Capture the cell that displays the provided text and extract its [x, y] central coordinate. 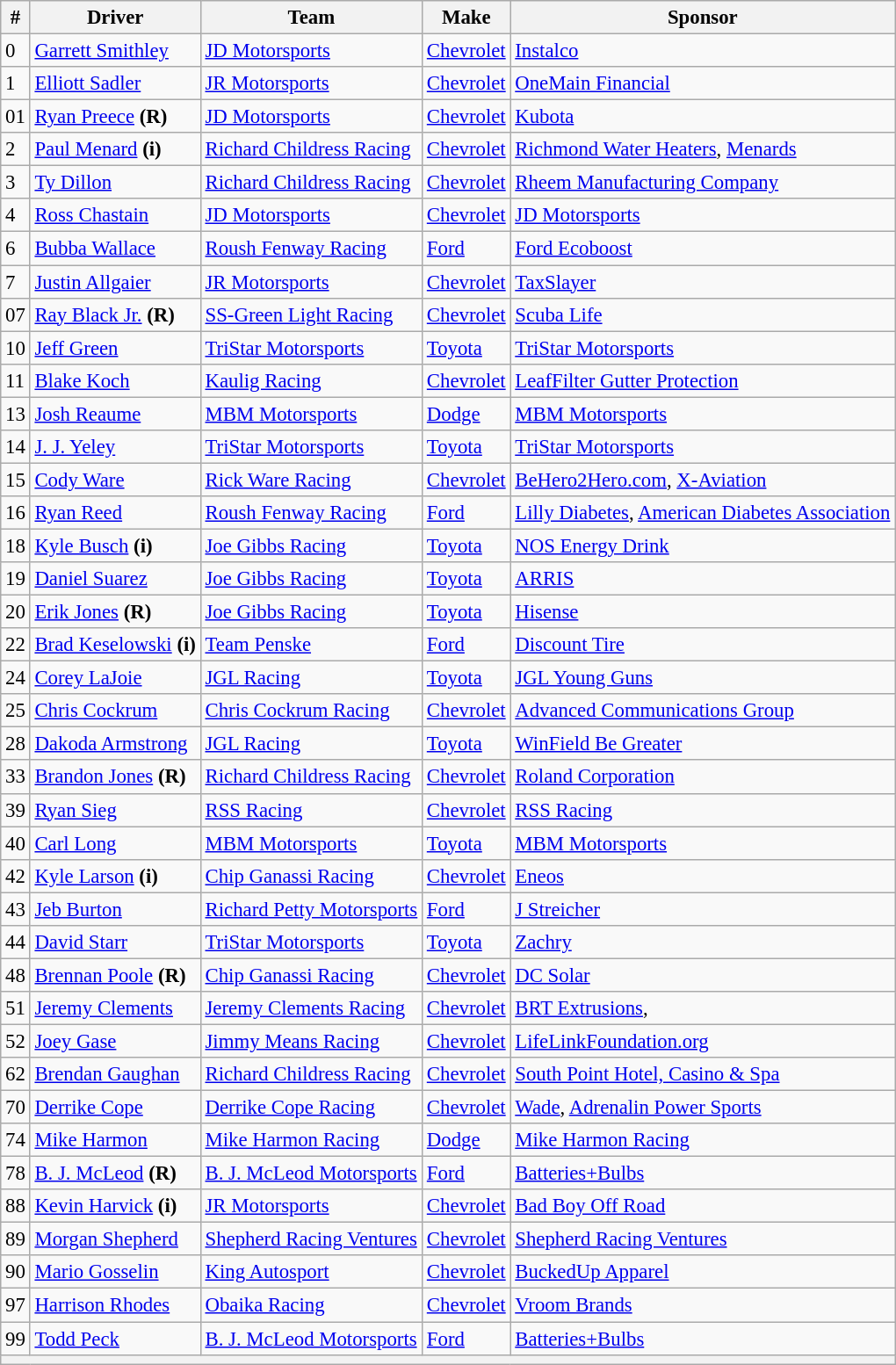
1 [16, 83]
Jeb Burton [115, 909]
7 [16, 282]
Bubba Wallace [115, 249]
Scuba Life [703, 314]
88 [16, 1206]
Daniel Suarez [115, 579]
Justin Allgaier [115, 282]
Ty Dillon [115, 183]
Hisense [703, 612]
Joey Gase [115, 1041]
Wade, Adrenalin Power Sports [703, 1108]
15 [16, 480]
ARRIS [703, 579]
01 [16, 117]
28 [16, 744]
70 [16, 1108]
Rheem Manufacturing Company [703, 183]
South Point Hotel, Casino & Spa [703, 1074]
OneMain Financial [703, 83]
39 [16, 810]
Ryan Sieg [115, 810]
Corey LaJoie [115, 678]
J. J. Yeley [115, 447]
Cody Ware [115, 480]
B. J. McLeod (R) [115, 1174]
16 [16, 513]
Eneos [703, 876]
Rick Ware Racing [311, 480]
WinField Be Greater [703, 744]
J Streicher [703, 909]
Ross Chastain [115, 215]
20 [16, 612]
Team [311, 18]
LifeLinkFoundation.org [703, 1041]
Morgan Shepherd [115, 1239]
14 [16, 447]
62 [16, 1074]
Brandon Jones (R) [115, 777]
Dakoda Armstrong [115, 744]
52 [16, 1041]
Instalco [703, 51]
SS-Green Light Racing [311, 314]
Derrike Cope [115, 1108]
Ryan Reed [115, 513]
97 [16, 1305]
Obaika Racing [311, 1305]
78 [16, 1174]
Make [466, 18]
# [16, 18]
Ray Black Jr. (R) [115, 314]
89 [16, 1239]
Discount Tire [703, 645]
Team Penske [311, 645]
10 [16, 348]
Chris Cockrum [115, 711]
Todd Peck [115, 1339]
42 [16, 876]
Josh Reaume [115, 414]
Kubota [703, 117]
33 [16, 777]
Jimmy Means Racing [311, 1041]
Brad Keselowski (i) [115, 645]
TaxSlayer [703, 282]
Brennan Poole (R) [115, 975]
Erik Jones (R) [115, 612]
Driver [115, 18]
BRT Extrusions, [703, 1008]
13 [16, 414]
JGL Young Guns [703, 678]
48 [16, 975]
99 [16, 1339]
51 [16, 1008]
Derrike Cope Racing [311, 1108]
4 [16, 215]
Blake Koch [115, 380]
DC Solar [703, 975]
Elliott Sadler [115, 83]
Garrett Smithley [115, 51]
Sponsor [703, 18]
11 [16, 380]
King Autosport [311, 1273]
Jeff Green [115, 348]
BuckedUp Apparel [703, 1273]
43 [16, 909]
3 [16, 183]
07 [16, 314]
18 [16, 545]
44 [16, 942]
Roland Corporation [703, 777]
Lilly Diabetes, American Diabetes Association [703, 513]
2 [16, 149]
24 [16, 678]
Chris Cockrum Racing [311, 711]
Ryan Preece (R) [115, 117]
19 [16, 579]
Zachry [703, 942]
Jeremy Clements [115, 1008]
Richard Petty Motorsports [311, 909]
22 [16, 645]
Kevin Harvick (i) [115, 1206]
Mike Harmon [115, 1140]
BeHero2Hero.com, X-Aviation [703, 480]
Brendan Gaughan [115, 1074]
David Starr [115, 942]
Kyle Busch (i) [115, 545]
74 [16, 1140]
40 [16, 843]
Kaulig Racing [311, 380]
25 [16, 711]
Harrison Rhodes [115, 1305]
Bad Boy Off Road [703, 1206]
LeafFilter Gutter Protection [703, 380]
Advanced Communications Group [703, 711]
Mario Gosselin [115, 1273]
Richmond Water Heaters, Menards [703, 149]
NOS Energy Drink [703, 545]
Ford Ecoboost [703, 249]
Paul Menard (i) [115, 149]
0 [16, 51]
Carl Long [115, 843]
Kyle Larson (i) [115, 876]
Jeremy Clements Racing [311, 1008]
6 [16, 249]
90 [16, 1273]
Vroom Brands [703, 1305]
